From the cell containing the given text, extract its center point as [x, y] coordinate. 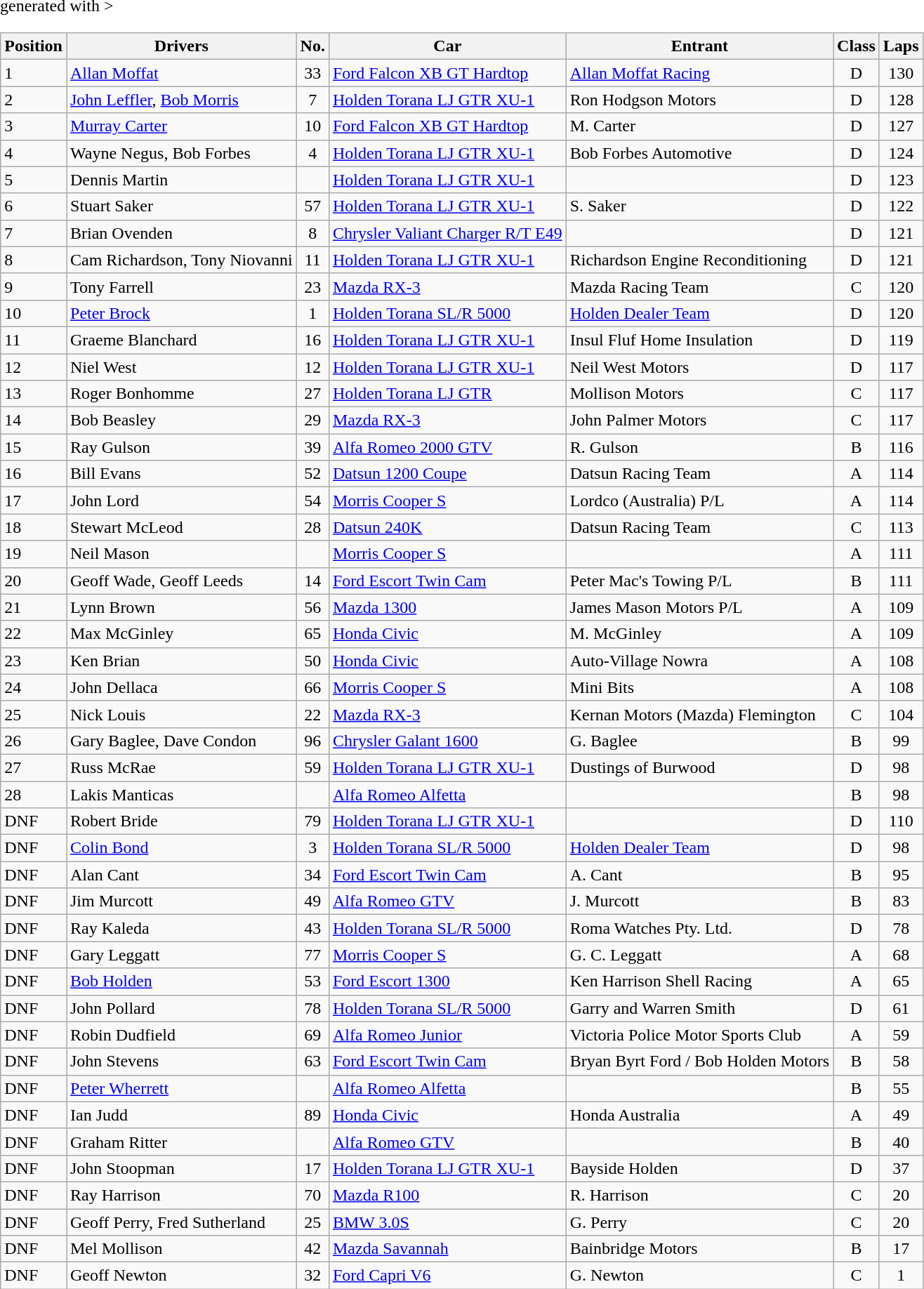
Graham Ritter [181, 1142]
R. Harrison [699, 1195]
Ray Harrison [181, 1195]
A. Cant [699, 875]
39 [312, 447]
56 [312, 607]
Lynn Brown [181, 607]
Holden Torana LJ GTR [447, 394]
19 [34, 554]
18 [34, 527]
Geoff Wade, Geoff Leeds [181, 581]
Roger Bonhomme [181, 394]
15 [34, 447]
110 [901, 821]
Peter Mac's Towing P/L [699, 581]
Brian Ovenden [181, 233]
70 [312, 1195]
John Stoopman [181, 1168]
Bob Beasley [181, 421]
96 [312, 741]
Drivers [181, 46]
Peter Brock [181, 313]
40 [901, 1142]
119 [901, 340]
26 [34, 741]
Jim Murcott [181, 901]
29 [312, 421]
No. [312, 46]
24 [34, 687]
89 [312, 1115]
Dustings of Burwood [699, 767]
Bob Forbes Automotive [699, 153]
13 [34, 394]
Mazda 1300 [447, 607]
42 [312, 1249]
127 [901, 126]
G. Newton [699, 1276]
M. McGinley [699, 634]
Nick Louis [181, 714]
Auto-Village Nowra [699, 661]
Bill Evans [181, 474]
Alfa Romeo Junior [447, 1035]
Niel West [181, 367]
Ray Kaleda [181, 928]
52 [312, 474]
Ken Brian [181, 661]
Ford Capri V6 [447, 1276]
John Dellaca [181, 687]
John Lord [181, 501]
S. Saker [699, 206]
Geoff Perry, Fred Sutherland [181, 1222]
68 [901, 955]
Mel Mollison [181, 1249]
Alan Cant [181, 875]
61 [901, 1008]
69 [312, 1035]
124 [901, 153]
John Palmer Motors [699, 421]
58 [901, 1062]
Bryan Byrt Ford / Bob Holden Motors [699, 1062]
Alfa Romeo 2000 GTV [447, 447]
Bainbridge Motors [699, 1249]
Lakis Manticas [181, 794]
Kernan Motors (Mazda) Flemington [699, 714]
34 [312, 875]
Tony Farrell [181, 286]
Chrysler Galant 1600 [447, 741]
54 [312, 501]
Allan Moffat [181, 73]
Wayne Negus, Bob Forbes [181, 153]
G. Baglee [699, 741]
Bob Holden [181, 981]
Ford Escort 1300 [447, 981]
Peter Wherrett [181, 1088]
James Mason Motors P/L [699, 607]
Russ McRae [181, 767]
33 [312, 73]
Geoff Newton [181, 1276]
Lordco (Australia) P/L [699, 501]
Stewart McLeod [181, 527]
Gary Leggatt [181, 955]
R. Gulson [699, 447]
2 [34, 100]
Class [857, 46]
Allan Moffat Racing [699, 73]
Roma Watches Pty. Ltd. [699, 928]
Chrysler Valiant Charger R/T E49 [447, 233]
77 [312, 955]
Dennis Martin [181, 180]
116 [901, 447]
Honda Australia [699, 1115]
Colin Bond [181, 848]
37 [901, 1168]
104 [901, 714]
99 [901, 741]
Ken Harrison Shell Racing [699, 981]
Gary Baglee, Dave Condon [181, 741]
Mazda Racing Team [699, 286]
9 [34, 286]
Mazda R100 [447, 1195]
Cam Richardson, Tony Niovanni [181, 260]
113 [901, 527]
Bayside Holden [699, 1168]
Mazda Savannah [447, 1249]
21 [34, 607]
Datsun 240K [447, 527]
John Leffler, Bob Morris [181, 100]
Mollison Motors [699, 394]
Graeme Blanchard [181, 340]
83 [901, 901]
G. Perry [699, 1222]
Datsun 1200 Coupe [447, 474]
Garry and Warren Smith [699, 1008]
Ron Hodgson Motors [699, 100]
Neil West Motors [699, 367]
Entrant [699, 46]
J. Murcott [699, 901]
M. Carter [699, 126]
57 [312, 206]
Robert Bride [181, 821]
66 [312, 687]
Max McGinley [181, 634]
122 [901, 206]
Victoria Police Motor Sports Club [699, 1035]
Insul Fluf Home Insulation [699, 340]
Richardson Engine Reconditioning [699, 260]
Ian Judd [181, 1115]
79 [312, 821]
95 [901, 875]
5 [34, 180]
Ray Gulson [181, 447]
6 [34, 206]
Car [447, 46]
BMW 3.0S [447, 1222]
128 [901, 100]
Position [34, 46]
John Pollard [181, 1008]
63 [312, 1062]
130 [901, 73]
Laps [901, 46]
Neil Mason [181, 554]
55 [901, 1088]
Robin Dudfield [181, 1035]
Murray Carter [181, 126]
Mini Bits [699, 687]
53 [312, 981]
50 [312, 661]
123 [901, 180]
43 [312, 928]
32 [312, 1276]
G. C. Leggatt [699, 955]
Stuart Saker [181, 206]
John Stevens [181, 1062]
